From the cell containing the given text, extract its center point as (X, Y) coordinate. 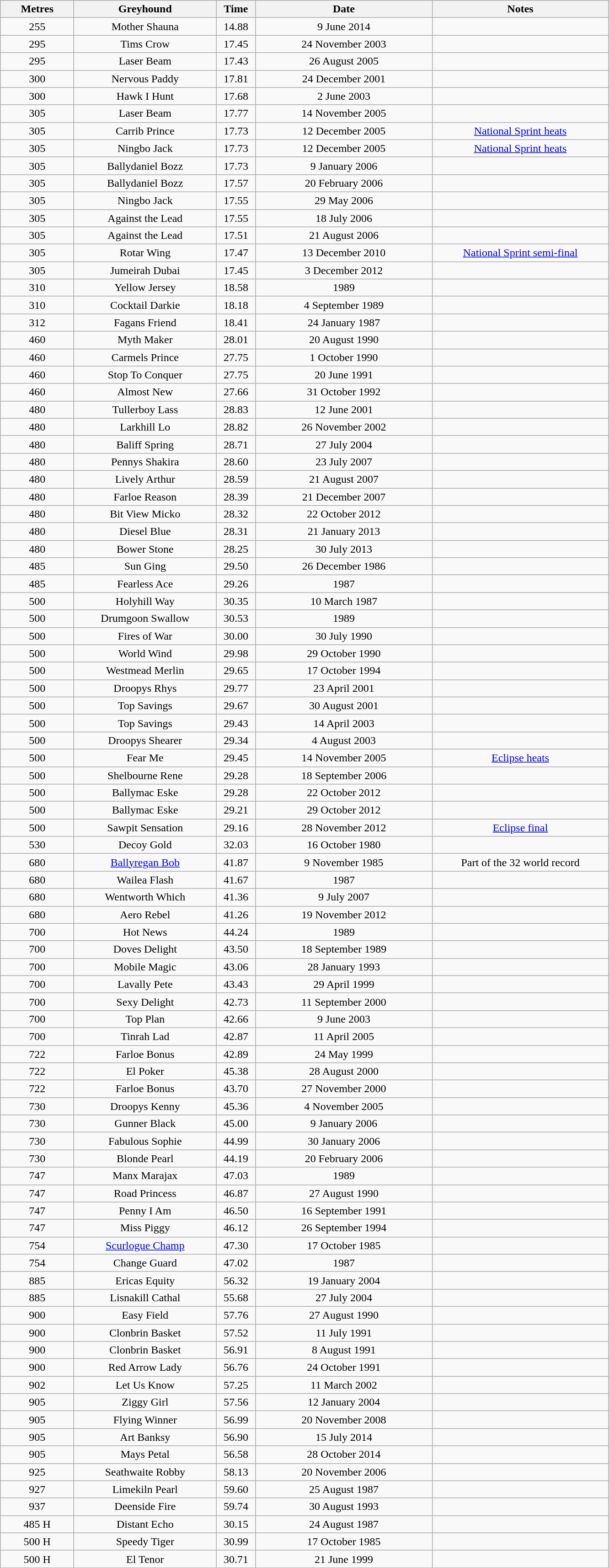
47.03 (236, 1176)
Part of the 32 world record (520, 862)
Deenside Fire (145, 1507)
9 June 2014 (344, 27)
24 December 2001 (344, 79)
Baliff Spring (145, 444)
30.15 (236, 1524)
57.76 (236, 1315)
Sun Ging (145, 566)
28 October 2014 (344, 1455)
41.87 (236, 862)
28.25 (236, 549)
30.99 (236, 1541)
Lively Arthur (145, 479)
255 (37, 27)
Rotar Wing (145, 253)
23 July 2007 (344, 462)
Ballyregan Bob (145, 862)
11 March 2002 (344, 1385)
10 March 1987 (344, 601)
43.50 (236, 949)
Tinrah Lad (145, 1036)
1 October 1990 (344, 357)
925 (37, 1472)
Hawk I Hunt (145, 96)
Flying Winner (145, 1420)
2 June 2003 (344, 96)
24 January 1987 (344, 323)
26 December 1986 (344, 566)
485 H (37, 1524)
46.87 (236, 1193)
Scurlogue Champ (145, 1245)
44.24 (236, 932)
44.19 (236, 1158)
Change Guard (145, 1263)
21 December 2007 (344, 496)
Carrib Prince (145, 131)
18 September 2006 (344, 776)
47.30 (236, 1245)
46.12 (236, 1228)
Distant Echo (145, 1524)
32.03 (236, 845)
Carmels Prince (145, 357)
Larkhill Lo (145, 427)
21 June 1999 (344, 1559)
4 November 2005 (344, 1106)
Droopys Shearer (145, 740)
Tullerboy Lass (145, 410)
59.74 (236, 1507)
29 October 2012 (344, 810)
Greyhound (145, 9)
57.52 (236, 1333)
25 August 1987 (344, 1489)
29.21 (236, 810)
29.34 (236, 740)
29.26 (236, 584)
8 August 1991 (344, 1350)
56.99 (236, 1420)
Tims Crow (145, 44)
20 November 2008 (344, 1420)
58.13 (236, 1472)
927 (37, 1489)
11 July 1991 (344, 1333)
28.71 (236, 444)
Penny I Am (145, 1211)
12 January 2004 (344, 1402)
41.67 (236, 880)
18.58 (236, 288)
Almost New (145, 392)
Westmead Merlin (145, 671)
Easy Field (145, 1315)
45.38 (236, 1072)
530 (37, 845)
Doves Delight (145, 949)
Aero Rebel (145, 915)
11 April 2005 (344, 1036)
Pennys Shakira (145, 462)
Time (236, 9)
Droopys Kenny (145, 1106)
42.89 (236, 1054)
902 (37, 1385)
Mobile Magic (145, 967)
Limekiln Pearl (145, 1489)
Notes (520, 9)
Fearless Ace (145, 584)
11 September 2000 (344, 1002)
Ericas Equity (145, 1280)
Wailea Flash (145, 880)
Sawpit Sensation (145, 828)
Jumeirah Dubai (145, 270)
56.90 (236, 1437)
Mays Petal (145, 1455)
27 November 2000 (344, 1089)
29.16 (236, 828)
43.70 (236, 1089)
28.60 (236, 462)
Shelbourne Rene (145, 776)
30.71 (236, 1559)
National Sprint semi-final (520, 253)
17 October 1994 (344, 671)
El Tenor (145, 1559)
World Wind (145, 653)
29.50 (236, 566)
14.88 (236, 27)
29.45 (236, 758)
41.26 (236, 915)
Red Arrow Lady (145, 1368)
57.56 (236, 1402)
29.65 (236, 671)
24 May 1999 (344, 1054)
42.87 (236, 1036)
28 November 2012 (344, 828)
30.00 (236, 636)
Yellow Jersey (145, 288)
43.06 (236, 967)
29.98 (236, 653)
Wentworth Which (145, 897)
45.36 (236, 1106)
31 October 1992 (344, 392)
20 June 1991 (344, 375)
56.91 (236, 1350)
Farloe Reason (145, 496)
Bower Stone (145, 549)
46.50 (236, 1211)
18.41 (236, 323)
28.59 (236, 479)
Mother Shauna (145, 27)
Fires of War (145, 636)
Holyhill Way (145, 601)
28.01 (236, 340)
Gunner Black (145, 1124)
43.43 (236, 984)
30.35 (236, 601)
41.36 (236, 897)
312 (37, 323)
9 July 2007 (344, 897)
17.68 (236, 96)
56.58 (236, 1455)
21 January 2013 (344, 532)
Hot News (145, 932)
Myth Maker (145, 340)
20 August 1990 (344, 340)
12 June 2001 (344, 410)
Manx Marajax (145, 1176)
56.76 (236, 1368)
28.39 (236, 496)
14 April 2003 (344, 723)
Cocktail Darkie (145, 305)
24 October 1991 (344, 1368)
23 April 2001 (344, 688)
Eclipse heats (520, 758)
Bit View Micko (145, 514)
9 November 1985 (344, 862)
Lavally Pete (145, 984)
28.31 (236, 532)
Drumgoon Swallow (145, 619)
19 November 2012 (344, 915)
18 July 2006 (344, 218)
17.77 (236, 113)
18 September 1989 (344, 949)
Eclipse final (520, 828)
Seathwaite Robby (145, 1472)
59.60 (236, 1489)
26 August 2005 (344, 61)
Let Us Know (145, 1385)
29 October 1990 (344, 653)
Fagans Friend (145, 323)
17.51 (236, 236)
3 December 2012 (344, 270)
28.82 (236, 427)
17.43 (236, 61)
45.00 (236, 1124)
Stop To Conquer (145, 375)
24 August 1987 (344, 1524)
27.66 (236, 392)
29.67 (236, 706)
28.83 (236, 410)
16 September 1991 (344, 1211)
55.68 (236, 1298)
16 October 1980 (344, 845)
29.43 (236, 723)
13 December 2010 (344, 253)
30 July 2013 (344, 549)
26 November 2002 (344, 427)
Top Plan (145, 1019)
29.77 (236, 688)
Decoy Gold (145, 845)
18.18 (236, 305)
937 (37, 1507)
Metres (37, 9)
Art Banksy (145, 1437)
30 August 2001 (344, 706)
Fabulous Sophie (145, 1141)
56.32 (236, 1280)
Speedy Tiger (145, 1541)
28 January 1993 (344, 967)
Ziggy Girl (145, 1402)
42.73 (236, 1002)
Miss Piggy (145, 1228)
4 August 2003 (344, 740)
17.57 (236, 183)
Sexy Delight (145, 1002)
28 August 2000 (344, 1072)
21 August 2006 (344, 236)
Blonde Pearl (145, 1158)
57.25 (236, 1385)
21 August 2007 (344, 479)
Date (344, 9)
26 September 1994 (344, 1228)
Nervous Paddy (145, 79)
42.66 (236, 1019)
30 July 1990 (344, 636)
Fear Me (145, 758)
Road Princess (145, 1193)
9 June 2003 (344, 1019)
4 September 1989 (344, 305)
20 November 2006 (344, 1472)
El Poker (145, 1072)
Droopys Rhys (145, 688)
17.47 (236, 253)
29 May 2006 (344, 200)
30 January 2006 (344, 1141)
17.81 (236, 79)
47.02 (236, 1263)
24 November 2003 (344, 44)
Diesel Blue (145, 532)
15 July 2014 (344, 1437)
44.99 (236, 1141)
Lisnakill Cathal (145, 1298)
30 August 1993 (344, 1507)
30.53 (236, 619)
19 January 2004 (344, 1280)
28.32 (236, 514)
29 April 1999 (344, 984)
